From the cell containing the given text, extract its center point as [x, y] coordinate. 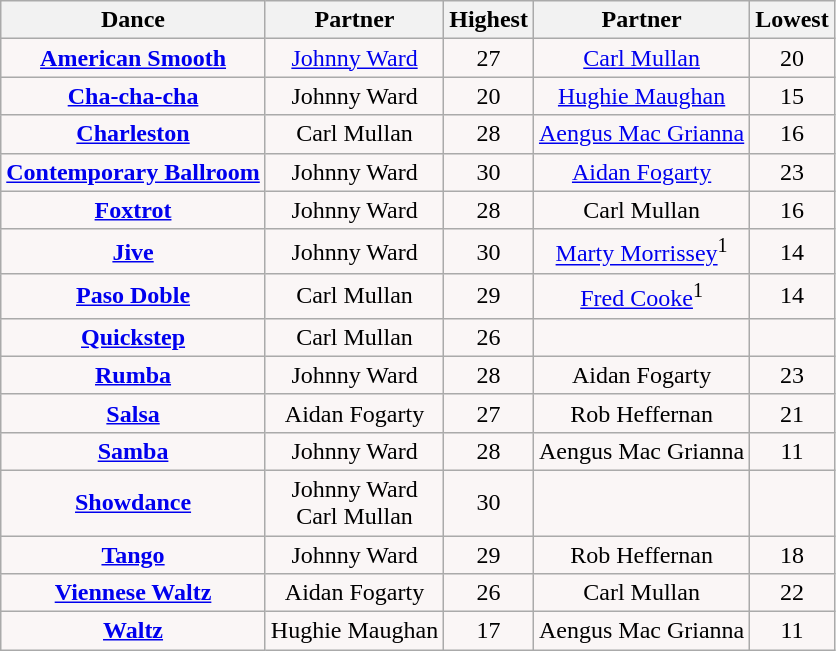
Viennese Waltz [134, 593]
Quickstep [134, 337]
Waltz [134, 631]
Foxtrot [134, 210]
American Smooth [134, 58]
Lowest [792, 20]
18 [792, 555]
Showdance [134, 502]
Salsa [134, 413]
Dance [134, 20]
Highest [489, 20]
Jive [134, 252]
Samba [134, 451]
Fred Cooke1 [641, 296]
Cha-cha-cha [134, 96]
Charleston [134, 134]
Tango [134, 555]
Contemporary Ballroom [134, 172]
Johnny WardCarl Mullan [354, 502]
Rumba [134, 375]
Paso Doble [134, 296]
17 [489, 631]
15 [792, 96]
Marty Morrissey1 [641, 252]
21 [792, 413]
22 [792, 593]
